Return the (x, y) coordinate for the center point of the cell that contains the specified text.  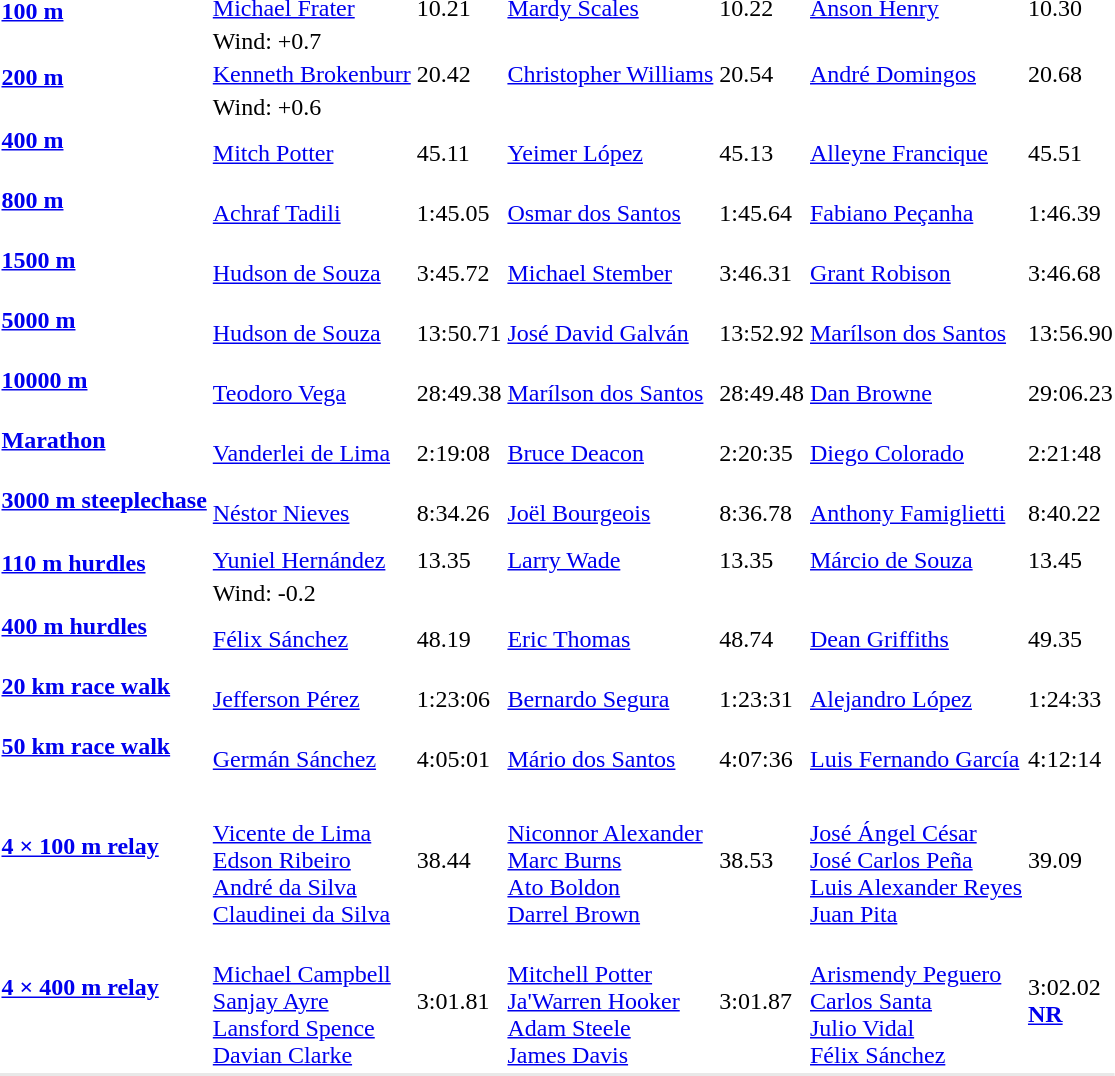
1:23:31 (762, 700)
3000 m steeplechase (104, 514)
Diego Colorado (916, 454)
3:46.31 (762, 274)
José David Galván (610, 334)
Teodoro Vega (312, 394)
4:05:01 (459, 760)
Wind: -0.2 (662, 593)
Fabiano Peçanha (916, 214)
10000 m (104, 394)
Dean Griffiths (916, 640)
Anthony Famiglietti (916, 514)
Michael Stember (610, 274)
Germán Sánchez (312, 760)
4 × 400 m relay (104, 1001)
Osmar dos Santos (610, 214)
20.54 (762, 74)
Achraf Tadili (312, 214)
4:07:36 (762, 760)
50 km race walk (104, 760)
Arismendy PegueroCarlos SantaJulio VidalFélix Sánchez (916, 1001)
3:01.87 (762, 1001)
3:46.68 (1070, 274)
45.51 (1070, 154)
Mário dos Santos (610, 760)
Niconnor AlexanderMarc BurnsAto BoldonDarrel Brown (610, 860)
800 m (104, 214)
200 m (104, 90)
Bernardo Segura (610, 700)
1:45.64 (762, 214)
20.68 (1070, 74)
Wind: +0.7 (662, 41)
Yeimer López (610, 154)
48.74 (762, 640)
5000 m (104, 334)
45.13 (762, 154)
Márcio de Souza (916, 560)
1:46.39 (1070, 214)
Vicente de LimaEdson RibeiroAndré da SilvaClaudinei da Silva (312, 860)
Christopher Williams (610, 74)
3:02.02 NR (1070, 1001)
Yuniel Hernández (312, 560)
20 km race walk (104, 700)
29:06.23 (1070, 394)
Mitchell PotterJa'Warren HookerAdam SteeleJames Davis (610, 1001)
Vanderlei de Lima (312, 454)
Michael CampbellSanjay AyreLansford SpenceDavian Clarke (312, 1001)
8:36.78 (762, 514)
8:34.26 (459, 514)
Néstor Nieves (312, 514)
Dan Browne (916, 394)
Bruce Deacon (610, 454)
1:23:06 (459, 700)
400 m (104, 154)
José Ángel CésarJosé Carlos PeñaLuis Alexander ReyesJuan Pita (916, 860)
Larry Wade (610, 560)
3:45.72 (459, 274)
Mitch Potter (312, 154)
1500 m (104, 274)
49.35 (1070, 640)
13:56.90 (1070, 334)
39.09 (1070, 860)
Alleyne Francique (916, 154)
2:20:35 (762, 454)
2:19:08 (459, 454)
8:40.22 (1070, 514)
Félix Sánchez (312, 640)
Luis Fernando García (916, 760)
13.45 (1070, 560)
2:21:48 (1070, 454)
13:50.71 (459, 334)
45.11 (459, 154)
1:45.05 (459, 214)
4:12:14 (1070, 760)
Eric Thomas (610, 640)
28:49.48 (762, 394)
Joël Bourgeois (610, 514)
400 m hurdles (104, 640)
13:52.92 (762, 334)
Alejandro López (916, 700)
1:24:33 (1070, 700)
38.44 (459, 860)
4 × 100 m relay (104, 860)
20.42 (459, 74)
Jefferson Pérez (312, 700)
38.53 (762, 860)
Grant Robison (916, 274)
André Domingos (916, 74)
48.19 (459, 640)
Marathon (104, 454)
Wind: +0.6 (662, 107)
28:49.38 (459, 394)
110 m hurdles (104, 576)
3:01.81 (459, 1001)
Kenneth Brokenburr (312, 74)
